Provide the (x, y) coordinate of the cell's center where the given text is located.  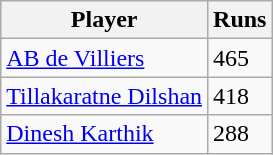
Runs (240, 20)
288 (240, 134)
465 (240, 58)
AB de Villiers (104, 58)
418 (240, 96)
Tillakaratne Dilshan (104, 96)
Dinesh Karthik (104, 134)
Player (104, 20)
